From the cell containing the given text, extract its center point as [x, y] coordinate. 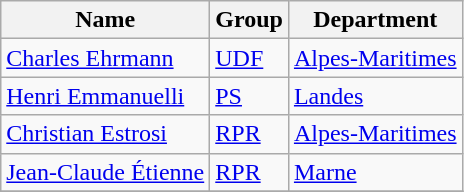
Landes [375, 96]
UDF [250, 58]
Name [106, 20]
Jean-Claude Étienne [106, 172]
Department [375, 20]
Charles Ehrmann [106, 58]
Henri Emmanuelli [106, 96]
PS [250, 96]
Group [250, 20]
Christian Estrosi [106, 134]
Marne [375, 172]
